Search for the cell housing the specified text and yield its [x, y] center coordinate. 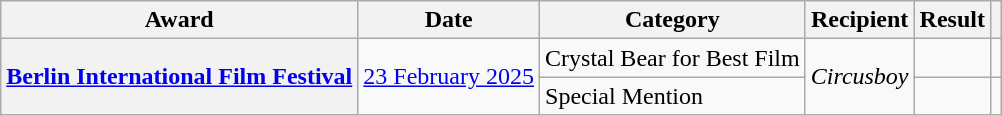
Date [449, 20]
Result [952, 20]
Crystal Bear for Best Film [673, 58]
Category [673, 20]
Circusboy [860, 77]
Recipient [860, 20]
Award [180, 20]
Berlin International Film Festival [180, 77]
23 February 2025 [449, 77]
Special Mention [673, 96]
